Output the (x, y) coordinate of the center of the cell containing the given text.  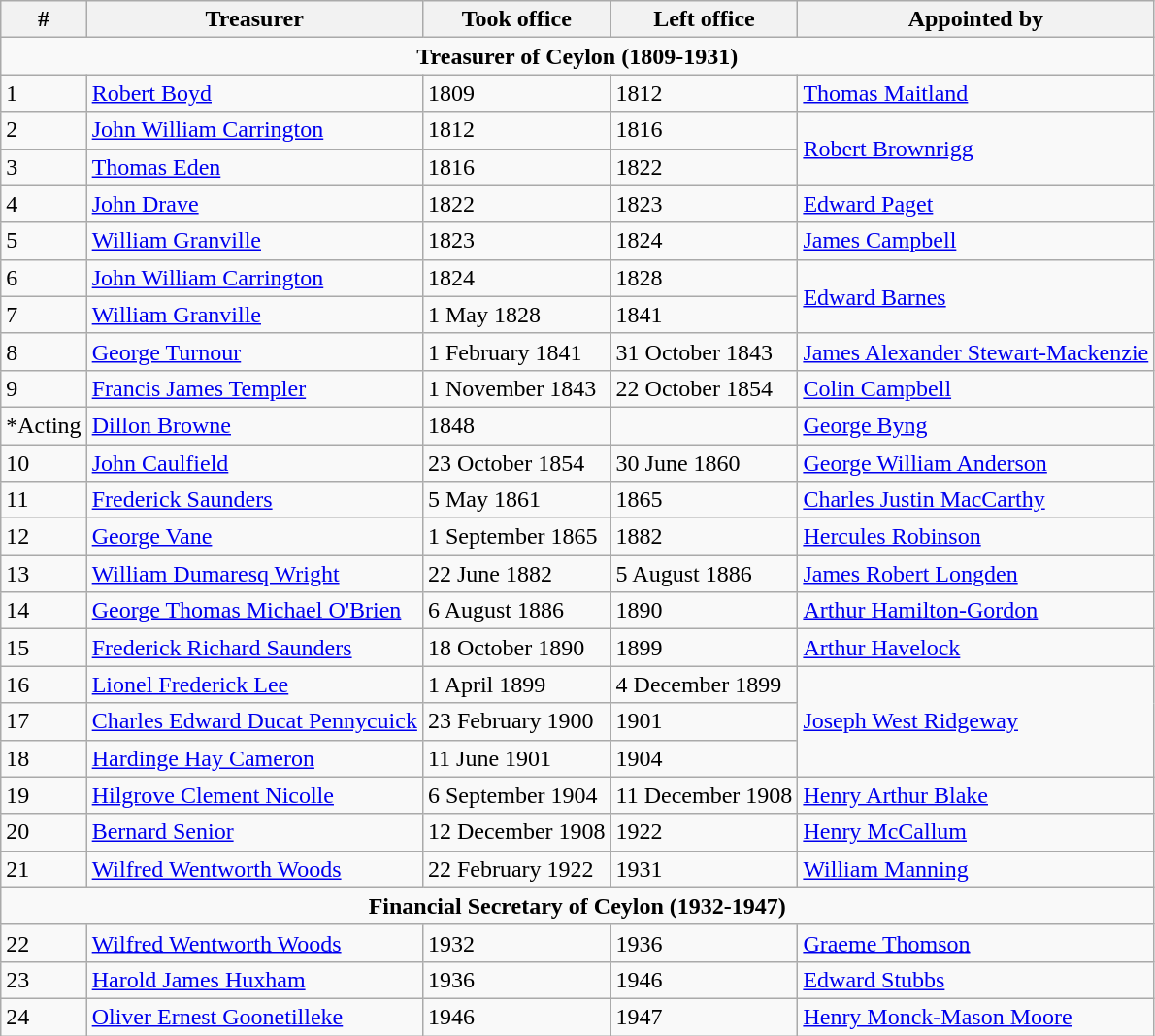
22 June 1882 (516, 574)
Lionel Frederick Lee (254, 685)
23 October 1854 (516, 463)
George Thomas Michael O'Brien (254, 611)
18 (44, 758)
James Campbell (976, 241)
William Dumaresq Wright (254, 574)
Frederick Saunders (254, 500)
George Byng (976, 425)
1809 (516, 93)
22 February 1922 (516, 869)
Joseph West Ridgeway (976, 721)
1848 (516, 425)
Harold James Huxham (254, 980)
1932 (516, 943)
1901 (705, 721)
1 November 1843 (516, 388)
6 August 1886 (516, 611)
Dillon Browne (254, 425)
Charles Justin MacCarthy (976, 500)
George Vane (254, 537)
5 (44, 241)
5 May 1861 (516, 500)
1865 (705, 500)
30 June 1860 (705, 463)
11 (44, 500)
1922 (705, 832)
1947 (705, 1017)
Hardinge Hay Cameron (254, 758)
Edward Barnes (976, 296)
Henry McCallum (976, 832)
Arthur Hamilton-Gordon (976, 611)
Graeme Thomson (976, 943)
11 December 1908 (705, 795)
11 June 1901 (516, 758)
23 February 1900 (516, 721)
John Caulfield (254, 463)
1 (44, 93)
Left office (705, 19)
4 December 1899 (705, 685)
12 December 1908 (516, 832)
# (44, 19)
Francis James Templer (254, 388)
Henry Monck-Mason Moore (976, 1017)
1 September 1865 (516, 537)
*Acting (44, 425)
Arthur Havelock (976, 648)
12 (44, 537)
3 (44, 167)
Hilgrove Clement Nicolle (254, 795)
George Turnour (254, 351)
14 (44, 611)
Robert Boyd (254, 93)
Appointed by (976, 19)
Hercules Robinson (976, 537)
Henry Arthur Blake (976, 795)
5 August 1886 (705, 574)
William Manning (976, 869)
1904 (705, 758)
20 (44, 832)
6 September 1904 (516, 795)
1 May 1828 (516, 315)
Treasurer of Ceylon (1809-1931) (577, 56)
Treasurer (254, 19)
23 (44, 980)
Bernard Senior (254, 832)
1899 (705, 648)
8 (44, 351)
Charles Edward Ducat Pennycuick (254, 721)
1841 (705, 315)
13 (44, 574)
2 (44, 130)
9 (44, 388)
Edward Paget (976, 204)
James Robert Longden (976, 574)
19 (44, 795)
1 April 1899 (516, 685)
Edward Stubbs (976, 980)
1828 (705, 278)
7 (44, 315)
18 October 1890 (516, 648)
1882 (705, 537)
Financial Secretary of Ceylon (1932-1947) (577, 906)
6 (44, 278)
Thomas Maitland (976, 93)
Took office (516, 19)
22 (44, 943)
15 (44, 648)
10 (44, 463)
John Drave (254, 204)
Frederick Richard Saunders (254, 648)
Robert Brownrigg (976, 149)
22 October 1854 (705, 388)
1890 (705, 611)
Colin Campbell (976, 388)
16 (44, 685)
4 (44, 204)
Thomas Eden (254, 167)
1 February 1841 (516, 351)
George William Anderson (976, 463)
James Alexander Stewart-Mackenzie (976, 351)
21 (44, 869)
31 October 1843 (705, 351)
Oliver Ernest Goonetilleke (254, 1017)
24 (44, 1017)
17 (44, 721)
1931 (705, 869)
